From the cell containing the given text, extract its center point as (X, Y) coordinate. 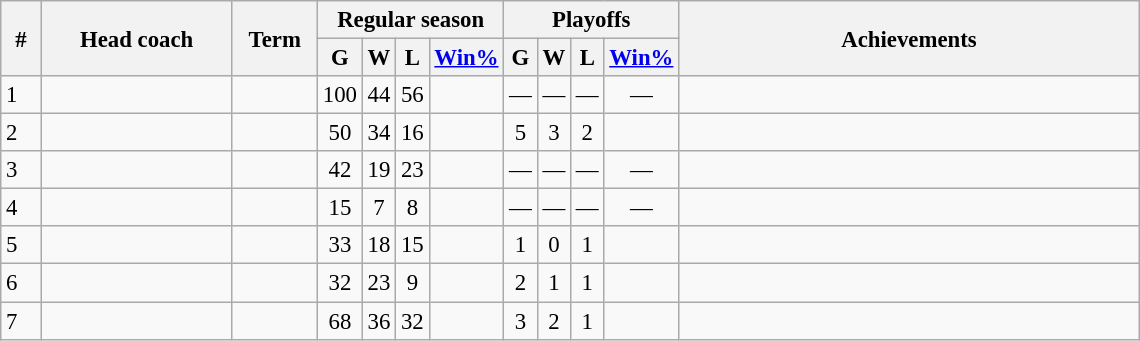
6 (22, 283)
34 (378, 133)
# (22, 38)
56 (412, 95)
16 (412, 133)
68 (340, 321)
Head coach (136, 38)
Regular season (411, 20)
9 (412, 283)
8 (412, 208)
4 (22, 208)
36 (378, 321)
Playoffs (592, 20)
Achievements (910, 38)
33 (340, 245)
19 (378, 170)
50 (340, 133)
0 (554, 245)
100 (340, 95)
42 (340, 170)
Term (275, 38)
18 (378, 245)
44 (378, 95)
